Return the (x, y) coordinate for the center point of the cell that contains the specified text.  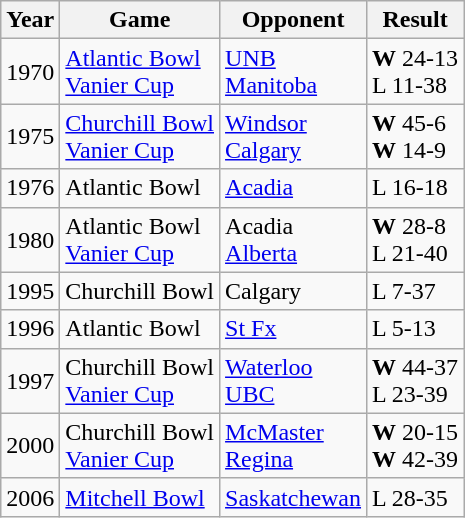
McMasterRegina (294, 446)
W 20-15W 42-39 (416, 446)
L 7-37 (416, 291)
L 5-13 (416, 329)
Calgary (294, 291)
W 45-6W 14-9 (416, 136)
1975 (30, 136)
1970 (30, 72)
W 44-37L 23-39 (416, 380)
Game (140, 20)
L 28-35 (416, 497)
Mitchell Bowl (140, 497)
Saskatchewan (294, 497)
Churchill Bowl (140, 291)
1996 (30, 329)
2006 (30, 497)
L 16-18 (416, 188)
2000 (30, 446)
AcadiaAlberta (294, 240)
WaterlooUBC (294, 380)
1976 (30, 188)
W 24-13L 11-38 (416, 72)
1980 (30, 240)
Opponent (294, 20)
1997 (30, 380)
Year (30, 20)
UNBManitoba (294, 72)
W 28-8L 21-40 (416, 240)
Result (416, 20)
Acadia (294, 188)
1995 (30, 291)
WindsorCalgary (294, 136)
St Fx (294, 329)
